Find where the given text appears and provide that cell's center as (X, Y) coordinate. 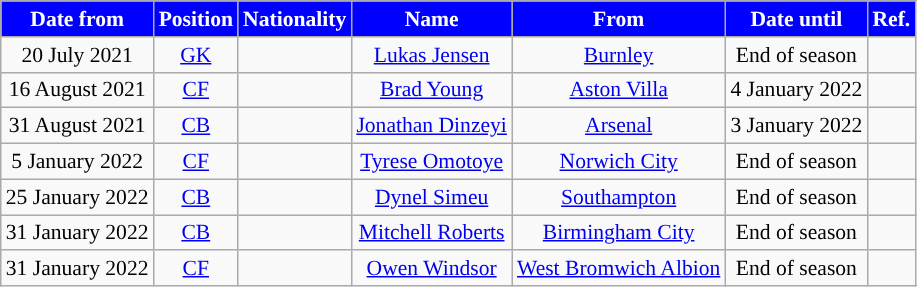
Burnley (618, 55)
Name (432, 19)
Norwich City (618, 162)
16 August 2021 (78, 90)
3 January 2022 (796, 126)
Position (196, 19)
Date from (78, 19)
Nationality (294, 19)
Lukas Jensen (432, 55)
Dynel Simeu (432, 197)
From (618, 19)
20 July 2021 (78, 55)
Southampton (618, 197)
Jonathan Dinzeyi (432, 126)
4 January 2022 (796, 90)
Arsenal (618, 126)
Aston Villa (618, 90)
31 August 2021 (78, 126)
Ref. (891, 19)
GK (196, 55)
West Bromwich Albion (618, 269)
25 January 2022 (78, 197)
Birmingham City (618, 233)
Date until (796, 19)
Brad Young (432, 90)
Owen Windsor (432, 269)
5 January 2022 (78, 162)
Mitchell Roberts (432, 233)
Tyrese Omotoye (432, 162)
